Provide the [x, y] coordinate of the cell's center where the given text is located.  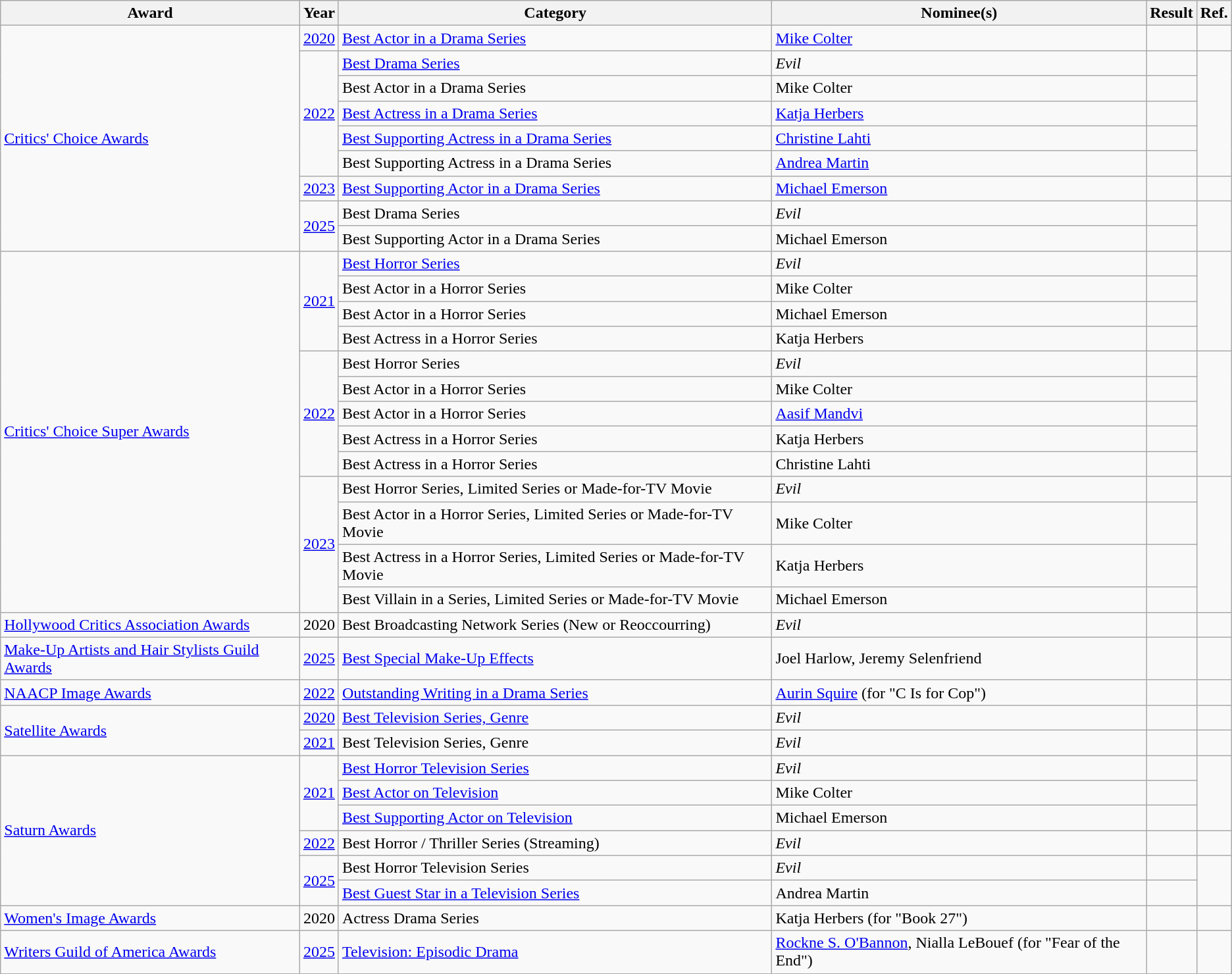
Best Guest Star in a Television Series [555, 893]
Ref. [1214, 13]
Best Special Make-Up Effects [555, 658]
Year [319, 13]
Critics' Choice Super Awards [150, 432]
Women's Image Awards [150, 918]
Aasif Mandvi [960, 414]
Rockne S. O'Bannon, Nialla LeBouef (for "Fear of the End") [960, 952]
Best Actor in a Horror Series, Limited Series or Made-for-TV Movie [555, 523]
Best Villain in a Series, Limited Series or Made-for-TV Movie [555, 600]
Best Horror / Thriller Series (Streaming) [555, 843]
Aurin Squire (for "C Is for Cop") [960, 692]
Outstanding Writing in a Drama Series [555, 692]
Hollywood Critics Association Awards [150, 625]
Best Broadcasting Network Series (New or Reoccourring) [555, 625]
Best Actress in a Horror Series, Limited Series or Made-for-TV Movie [555, 566]
Best Supporting Actor on Television [555, 818]
Writers Guild of America Awards [150, 952]
Satellite Awards [150, 730]
Nominee(s) [960, 13]
Katja Herbers (for "Book 27") [960, 918]
Result [1171, 13]
Best Horror Series, Limited Series or Made-for-TV Movie [555, 489]
Make-Up Artists and Hair Stylists Guild Awards [150, 658]
Critics' Choice Awards [150, 138]
Saturn Awards [150, 831]
NAACP Image Awards [150, 692]
Actress Drama Series [555, 918]
Television: Episodic Drama [555, 952]
Best Actor on Television [555, 793]
Award [150, 13]
Joel Harlow, Jeremy Selenfriend [960, 658]
Category [555, 13]
Best Actress in a Drama Series [555, 113]
